Output the (X, Y) coordinate of the center of the cell containing the given text.  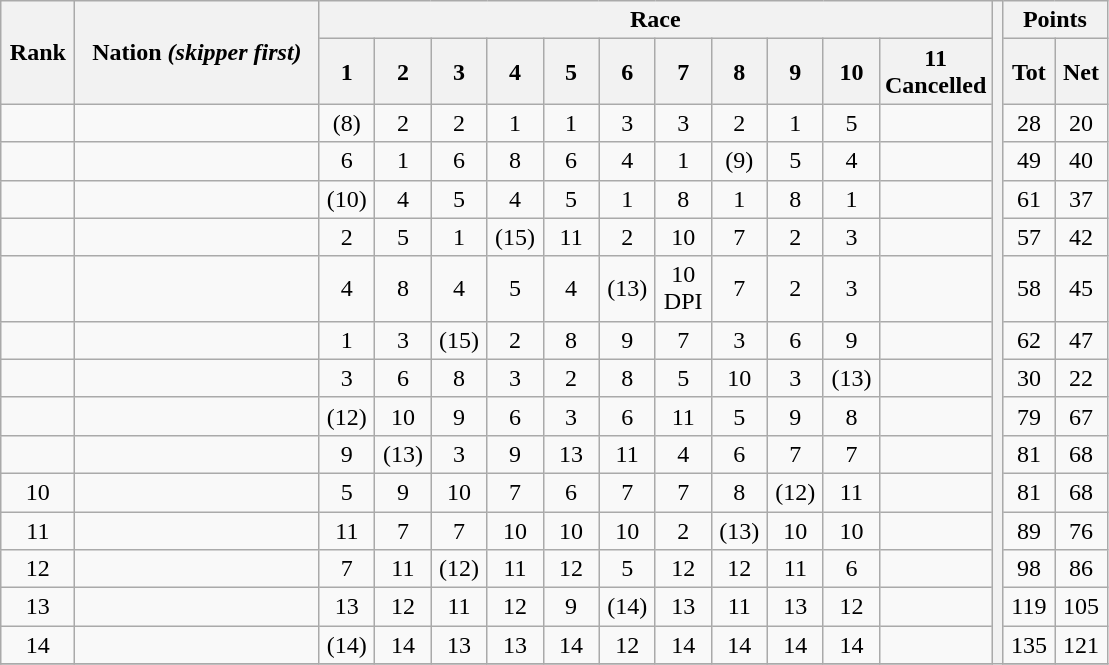
20 (1081, 123)
61 (1029, 199)
58 (1029, 288)
37 (1081, 199)
62 (1029, 340)
10DPI (683, 288)
47 (1081, 340)
45 (1081, 288)
30 (1029, 378)
76 (1081, 531)
40 (1081, 161)
49 (1029, 161)
Nation (skipper first) (197, 52)
121 (1081, 645)
105 (1081, 607)
Net (1081, 72)
(8) (347, 123)
119 (1029, 607)
86 (1081, 569)
79 (1029, 416)
(9) (739, 161)
89 (1029, 531)
(10) (347, 199)
Rank (38, 52)
Points (1055, 20)
Race (656, 20)
22 (1081, 378)
Tot (1029, 72)
67 (1081, 416)
135 (1029, 645)
98 (1029, 569)
57 (1029, 237)
42 (1081, 237)
11Cancelled (935, 72)
28 (1029, 123)
